Pinpoint the cell where the given text exists, returning its [X, Y] midpoint coordinate. 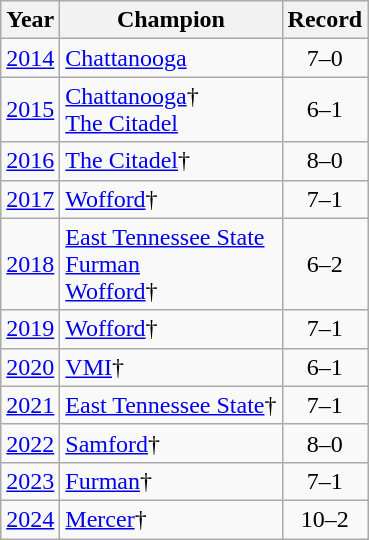
10–2 [325, 519]
2016 [30, 161]
East Tennessee StateFurmanWofford† [171, 264]
VMI† [171, 367]
2022 [30, 443]
Furman† [171, 481]
2014 [30, 58]
Chattanooga†The Citadel [171, 110]
East Tennessee State† [171, 405]
2020 [30, 367]
Chattanooga [171, 58]
6–2 [325, 264]
2018 [30, 264]
2019 [30, 329]
Year [30, 20]
Samford† [171, 443]
2017 [30, 199]
2023 [30, 481]
7–0 [325, 58]
Record [325, 20]
2021 [30, 405]
2024 [30, 519]
Champion [171, 20]
2015 [30, 110]
Mercer† [171, 519]
The Citadel† [171, 161]
